Pinpoint the cell where the given text exists, returning its [x, y] midpoint coordinate. 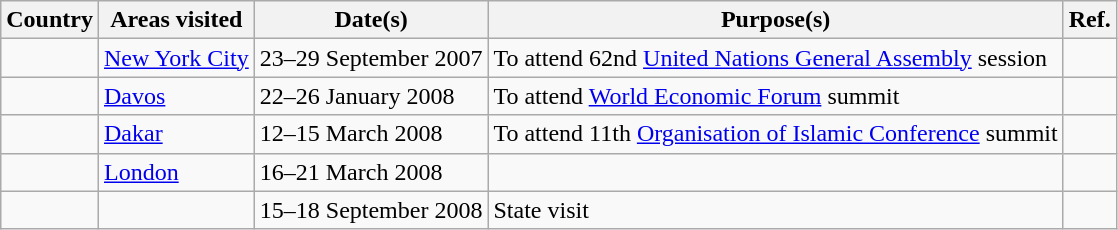
Areas visited [176, 20]
Purpose(s) [776, 20]
London [176, 172]
Country [50, 20]
Davos [176, 96]
15–18 September 2008 [371, 210]
To attend World Economic Forum summit [776, 96]
16–21 March 2008 [371, 172]
22–26 January 2008 [371, 96]
State visit [776, 210]
Dakar [176, 134]
12–15 March 2008 [371, 134]
To attend 62nd United Nations General Assembly session [776, 58]
Ref. [1090, 20]
To attend 11th Organisation of Islamic Conference summit [776, 134]
New York City [176, 58]
Date(s) [371, 20]
23–29 September 2007 [371, 58]
